Detect which cell encompasses the target text, then output its (X, Y) center coordinate. 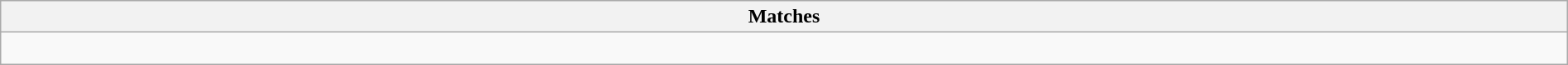
Matches (784, 17)
